Find where the given text appears and provide that cell's center as [x, y] coordinate. 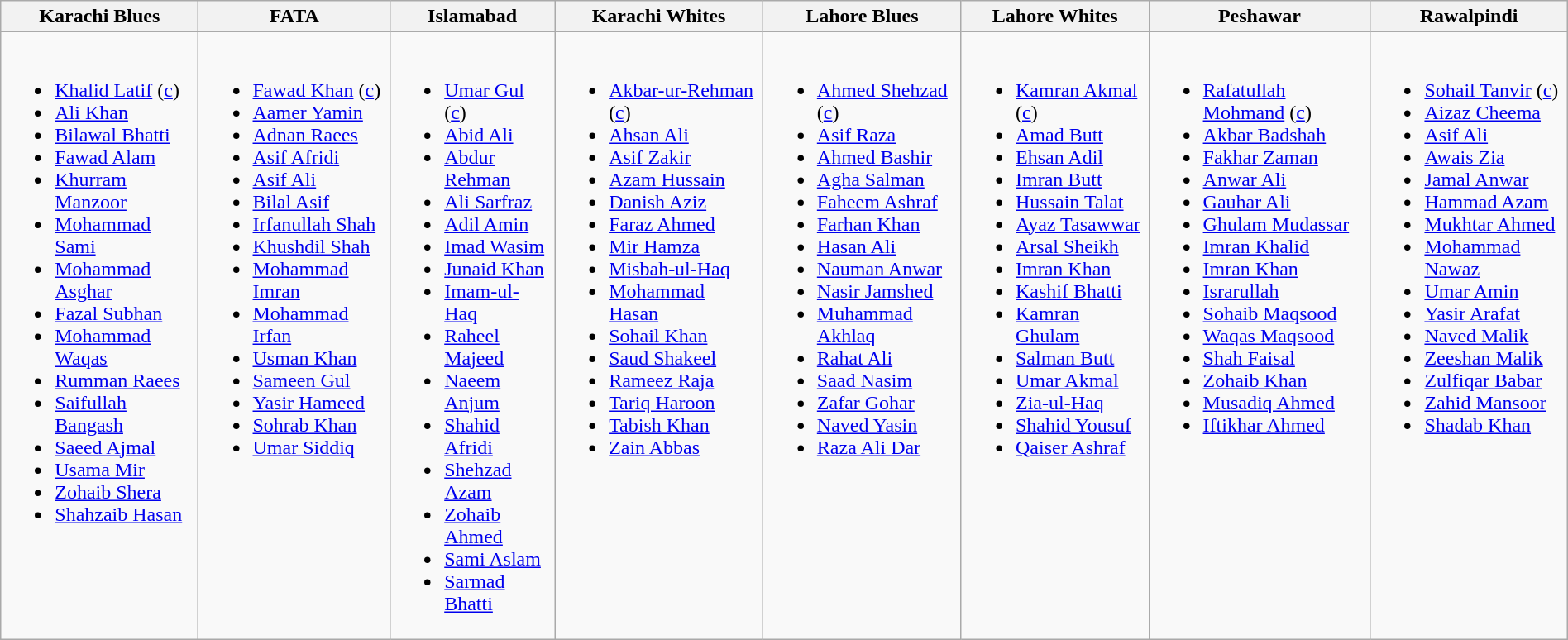
Rawalpindi [1469, 17]
Islamabad [473, 17]
Karachi Blues [99, 17]
FATA [294, 17]
Karachi Whites [659, 17]
Lahore Blues [862, 17]
Peshawar [1260, 17]
Lahore Whites [1055, 17]
